Return (X, Y) of the center of cell containing provided text 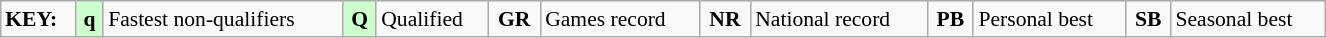
National record (838, 19)
Seasonal best (1248, 19)
NR (725, 19)
q (90, 19)
Fastest non-qualifiers (223, 19)
Games record (620, 19)
PB (950, 19)
GR (514, 19)
KEY: (38, 19)
Qualified (432, 19)
Personal best (1049, 19)
Q (360, 19)
SB (1148, 19)
